For the text-containing cell, return its midpoint in (X, Y) coordinate format. 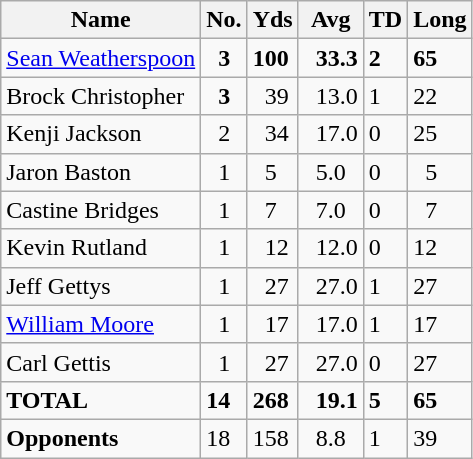
19.1 (330, 400)
TD (385, 20)
Name (101, 20)
Avg (330, 20)
100 (272, 58)
22 (440, 96)
Castine Bridges (101, 210)
Jaron Baston (101, 172)
Kevin Rutland (101, 248)
Brock Christopher (101, 96)
12.0 (330, 248)
268 (272, 400)
7.0 (330, 210)
158 (272, 438)
No. (224, 20)
18 (224, 438)
8.8 (330, 438)
33.3 (330, 58)
13.0 (330, 96)
Long (440, 20)
Kenji Jackson (101, 134)
William Moore (101, 324)
TOTAL (101, 400)
Jeff Gettys (101, 286)
Yds (272, 20)
34 (272, 134)
Opponents (101, 438)
Carl Gettis (101, 362)
14 (224, 400)
5.0 (330, 172)
25 (440, 134)
Sean Weatherspoon (101, 58)
